Provide the [x, y] coordinate of the cell's center where the given text is located.  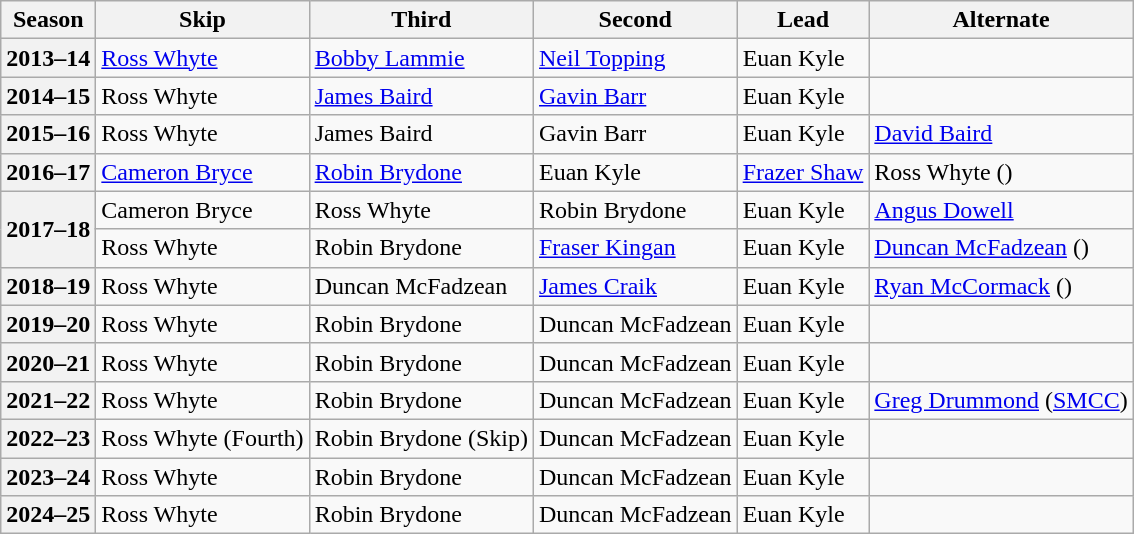
Robin Brydone (Skip) [421, 438]
2014–15 [48, 96]
Neil Topping [635, 58]
Greg Drummond (SMCC) [1001, 400]
James Craik [635, 286]
David Baird [1001, 134]
Season [48, 20]
2021–22 [48, 400]
2020–21 [48, 362]
Duncan McFadzean () [1001, 248]
2015–16 [48, 134]
2023–24 [48, 477]
Skip [202, 20]
2022–23 [48, 438]
2018–19 [48, 286]
Third [421, 20]
Frazer Shaw [803, 172]
Ross Whyte () [1001, 172]
Second [635, 20]
2013–14 [48, 58]
Lead [803, 20]
Ryan McCormack () [1001, 286]
Angus Dowell [1001, 210]
Ross Whyte (Fourth) [202, 438]
2019–20 [48, 324]
Bobby Lammie [421, 58]
2016–17 [48, 172]
Fraser Kingan [635, 248]
2024–25 [48, 515]
Alternate [1001, 20]
2017–18 [48, 229]
